Output the (x, y) coordinate of the center of the cell containing the given text.  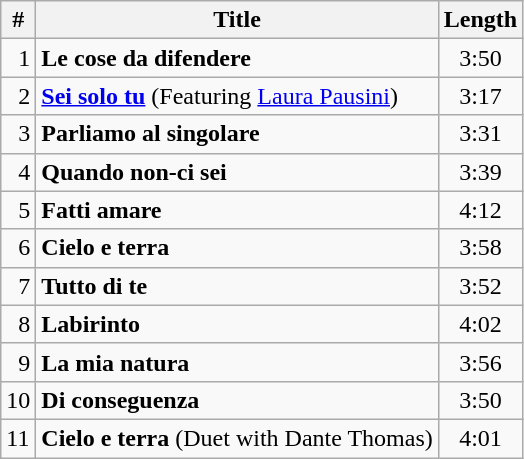
Di conseguenza (237, 400)
4:12 (480, 210)
3:31 (480, 134)
3 (18, 134)
7 (18, 286)
3:58 (480, 248)
4 (18, 172)
11 (18, 438)
Fatti amare (237, 210)
Tutto di te (237, 286)
3:52 (480, 286)
Cielo e terra (Duet with Dante Thomas) (237, 438)
5 (18, 210)
Length (480, 20)
Title (237, 20)
Sei solo tu (Featuring Laura Pausini) (237, 96)
3:17 (480, 96)
2 (18, 96)
6 (18, 248)
Parliamo al singolare (237, 134)
Le cose da difendere (237, 58)
Cielo e terra (237, 248)
1 (18, 58)
# (18, 20)
Quando non-ci sei (237, 172)
3:39 (480, 172)
La mia natura (237, 362)
9 (18, 362)
3:56 (480, 362)
8 (18, 324)
4:01 (480, 438)
Labirinto (237, 324)
4:02 (480, 324)
10 (18, 400)
